Extract the [x, y] coordinate from the center of the cell holding the provided text.  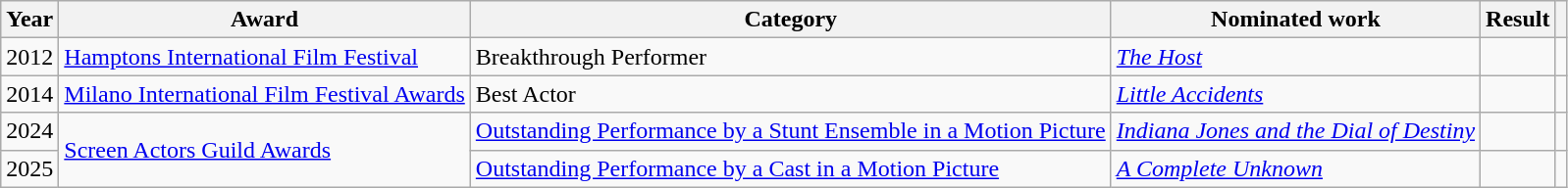
Outstanding Performance by a Cast in a Motion Picture [791, 168]
Category [791, 20]
2024 [29, 131]
Milano International Film Festival Awards [265, 94]
2012 [29, 57]
Award [265, 20]
Little Accidents [1295, 94]
The Host [1295, 57]
Year [29, 20]
Outstanding Performance by a Stunt Ensemble in a Motion Picture [791, 131]
2014 [29, 94]
Result [1518, 20]
Nominated work [1295, 20]
Best Actor [791, 94]
A Complete Unknown [1295, 168]
Hamptons International Film Festival [265, 57]
Screen Actors Guild Awards [265, 150]
Indiana Jones and the Dial of Destiny [1295, 131]
2025 [29, 168]
Breakthrough Performer [791, 57]
